Determine the (X, Y) coordinate at the center of the cell enclosing the given text.  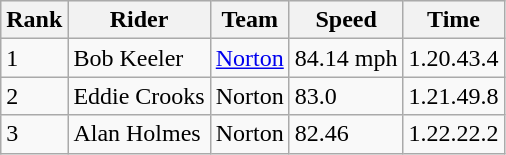
84.14 mph (346, 58)
Rider (139, 20)
3 (34, 134)
Alan Holmes (139, 134)
Bob Keeler (139, 58)
1.21.49.8 (454, 96)
2 (34, 96)
1 (34, 58)
Eddie Crooks (139, 96)
83.0 (346, 96)
Time (454, 20)
82.46 (346, 134)
Rank (34, 20)
Team (250, 20)
1.22.22.2 (454, 134)
1.20.43.4 (454, 58)
Speed (346, 20)
